Identify which cell holds the provided text, then report its [x, y] central coordinate. 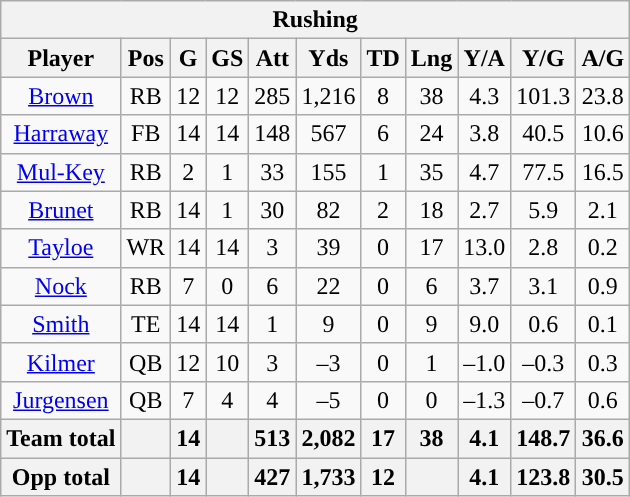
GS [228, 58]
Rushing [316, 20]
3.8 [484, 134]
TD [383, 58]
Pos [146, 58]
22 [328, 286]
Mul-Key [61, 172]
–1.3 [484, 400]
10.6 [603, 134]
2.8 [544, 248]
WR [146, 248]
1,216 [328, 96]
Yds [328, 58]
Harraway [61, 134]
5.9 [544, 210]
TE [146, 324]
0.2 [603, 248]
–5 [328, 400]
16.5 [603, 172]
Opp total [61, 477]
2,082 [328, 438]
8 [383, 96]
0.3 [603, 362]
–0.7 [544, 400]
30.5 [603, 477]
39 [328, 248]
A/G [603, 58]
Kilmer [61, 362]
Brunet [61, 210]
77.5 [544, 172]
3.1 [544, 286]
Lng [431, 58]
Player [61, 58]
24 [431, 134]
G [188, 58]
513 [272, 438]
4.3 [484, 96]
–3 [328, 362]
101.3 [544, 96]
2.1 [603, 210]
Jurgensen [61, 400]
Nock [61, 286]
FB [146, 134]
285 [272, 96]
3.7 [484, 286]
13.0 [484, 248]
30 [272, 210]
Att [272, 58]
–0.3 [544, 362]
Y/G [544, 58]
1,733 [328, 477]
Y/A [484, 58]
567 [328, 134]
427 [272, 477]
4.7 [484, 172]
40.5 [544, 134]
0.1 [603, 324]
23.8 [603, 96]
33 [272, 172]
9.0 [484, 324]
148.7 [544, 438]
Smith [61, 324]
10 [228, 362]
0.9 [603, 286]
82 [328, 210]
2.7 [484, 210]
Tayloe [61, 248]
36.6 [603, 438]
148 [272, 134]
155 [328, 172]
18 [431, 210]
Brown [61, 96]
Team total [61, 438]
123.8 [544, 477]
–1.0 [484, 362]
35 [431, 172]
